Identify which cell holds the provided text, then report its [x, y] central coordinate. 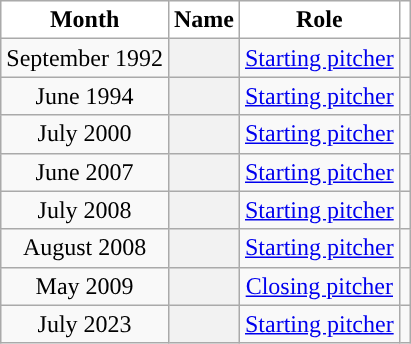
August 2008 [85, 248]
Role [319, 20]
Closing pitcher [319, 286]
May 2009 [85, 286]
Name [204, 20]
September 1992 [85, 58]
July 2000 [85, 134]
June 1994 [85, 96]
July 2023 [85, 324]
Month [85, 20]
June 2007 [85, 172]
July 2008 [85, 210]
